Scan for the cell matching the given text and deliver its (x, y) coordinate at center. 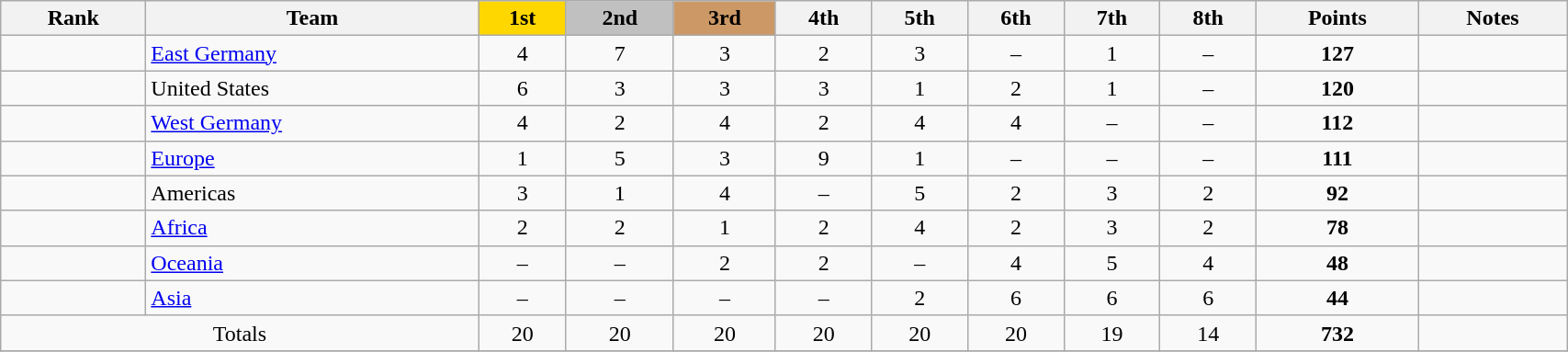
West Germany (312, 123)
1st (522, 18)
111 (1337, 158)
Notes (1492, 18)
6th (1016, 18)
127 (1337, 53)
Africa (312, 228)
7th (1111, 18)
Team (312, 18)
120 (1337, 88)
Europe (312, 158)
Asia (312, 298)
Points (1337, 18)
Americas (312, 193)
7 (619, 53)
8th (1209, 18)
3rd (724, 18)
Totals (240, 333)
44 (1337, 298)
78 (1337, 228)
5th (920, 18)
Rank (73, 18)
48 (1337, 263)
14 (1209, 333)
2nd (619, 18)
United States (312, 88)
19 (1111, 333)
Oceania (312, 263)
9 (823, 158)
4th (823, 18)
112 (1337, 123)
732 (1337, 333)
92 (1337, 193)
East Germany (312, 53)
